Scan for the cell matching the given text and deliver its [X, Y] coordinate at center. 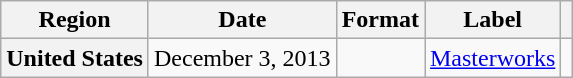
Label [492, 20]
United States [75, 58]
Masterworks [492, 58]
Date [242, 20]
Region [75, 20]
December 3, 2013 [242, 58]
Format [380, 20]
